Pinpoint the cell where the given text exists, returning its [x, y] midpoint coordinate. 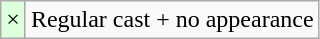
× [14, 20]
Regular cast + no appearance [172, 20]
